Return [x, y] of the center of cell containing provided text 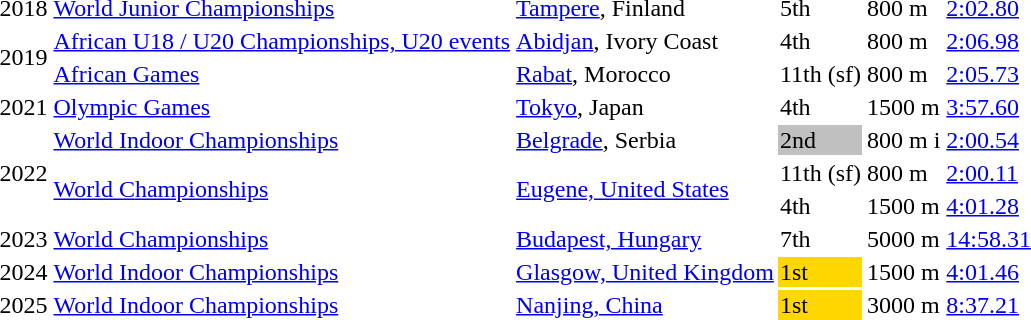
5000 m [903, 239]
3000 m [903, 305]
Eugene, United States [646, 190]
Budapest, Hungary [646, 239]
Abidjan, Ivory Coast [646, 41]
7th [820, 239]
Rabat, Morocco [646, 74]
Glasgow, United Kingdom [646, 272]
800 m i [903, 140]
Belgrade, Serbia [646, 140]
Nanjing, China [646, 305]
Olympic Games [282, 107]
Tokyo, Japan [646, 107]
2nd [820, 140]
African Games [282, 74]
African U18 / U20 Championships, U20 events [282, 41]
